From the cell containing the given text, extract its center point as (x, y) coordinate. 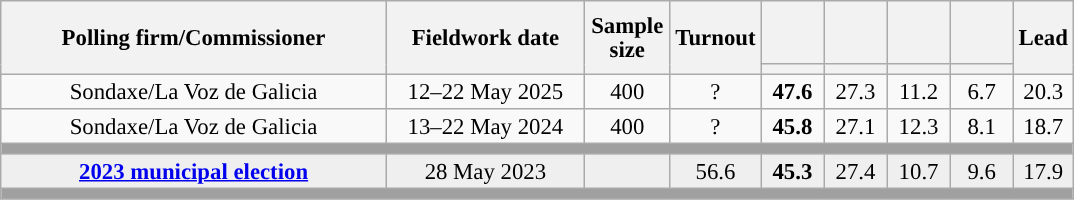
45.8 (792, 126)
9.6 (982, 172)
47.6 (792, 92)
8.1 (982, 126)
27.1 (856, 126)
10.7 (918, 172)
18.7 (1043, 126)
12.3 (918, 126)
Lead (1043, 38)
56.6 (716, 172)
27.3 (856, 92)
45.3 (792, 172)
17.9 (1043, 172)
2023 municipal election (194, 172)
27.4 (856, 172)
Polling firm/Commissioner (194, 38)
6.7 (982, 92)
Turnout (716, 38)
11.2 (918, 92)
Sample size (627, 38)
13–22 May 2024 (485, 126)
Fieldwork date (485, 38)
28 May 2023 (485, 172)
20.3 (1043, 92)
12–22 May 2025 (485, 92)
